Locate the cell with the specified text and output its (X, Y) center coordinate. 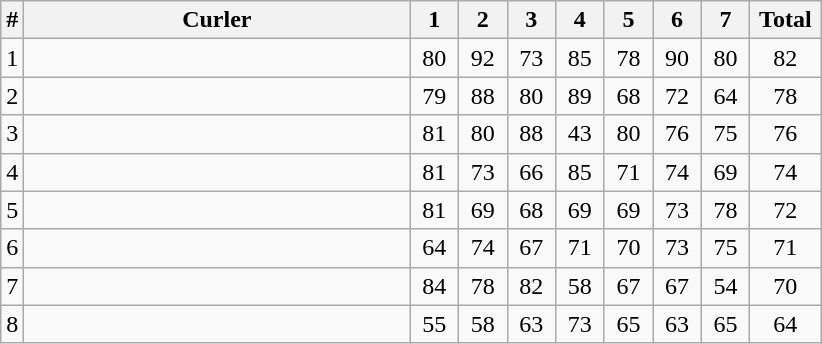
8 (12, 324)
55 (434, 324)
92 (482, 58)
79 (434, 96)
84 (434, 286)
90 (678, 58)
89 (580, 96)
# (12, 20)
66 (532, 172)
43 (580, 134)
54 (726, 286)
Curler (217, 20)
Total (786, 20)
